Extract the [X, Y] coordinate from the center of the cell holding the provided text.  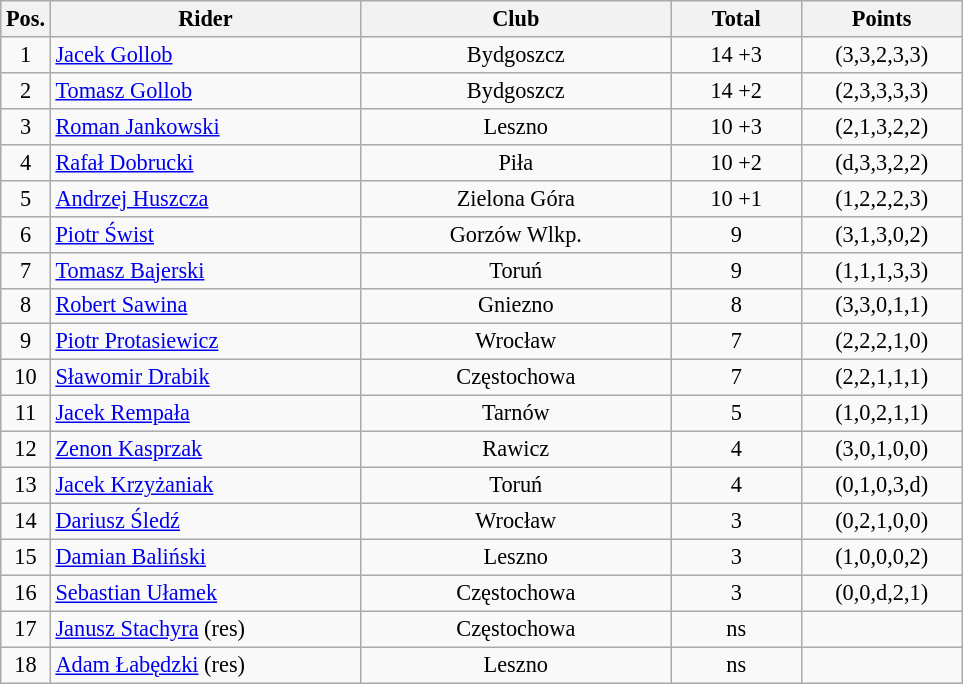
Tomasz Bajerski [205, 270]
16 [26, 593]
(1,0,0,0,2) [881, 557]
12 [26, 450]
Zielona Góra [516, 198]
(1,1,1,3,3) [881, 270]
Andrzej Huszcza [205, 198]
18 [26, 665]
(2,2,1,1,1) [881, 378]
Jacek Krzyżaniak [205, 485]
Tarnów [516, 414]
Jacek Gollob [205, 55]
(3,3,0,1,1) [881, 306]
(3,3,2,3,3) [881, 55]
Robert Sawina [205, 306]
Janusz Stachyra (res) [205, 629]
10 +1 [736, 198]
Gorzów Wlkp. [516, 234]
Jacek Rempała [205, 414]
Rawicz [516, 450]
(1,0,2,1,1) [881, 414]
(2,2,2,1,0) [881, 342]
1 [26, 55]
(0,0,d,2,1) [881, 593]
Club [516, 19]
10 +2 [736, 162]
Zenon Kasprzak [205, 450]
(3,1,3,0,2) [881, 234]
14 +3 [736, 55]
(1,2,2,2,3) [881, 198]
17 [26, 629]
Sebastian Ułamek [205, 593]
Total [736, 19]
Pos. [26, 19]
14 +2 [736, 90]
(3,0,1,0,0) [881, 450]
11 [26, 414]
Tomasz Gollob [205, 90]
Points [881, 19]
Piotr Protasiewicz [205, 342]
10 +3 [736, 126]
(2,3,3,3,3) [881, 90]
(2,1,3,2,2) [881, 126]
Damian Baliński [205, 557]
(0,1,0,3,d) [881, 485]
Sławomir Drabik [205, 378]
Piła [516, 162]
Gniezno [516, 306]
Rider [205, 19]
Roman Jankowski [205, 126]
(d,3,3,2,2) [881, 162]
2 [26, 90]
15 [26, 557]
14 [26, 521]
Rafał Dobrucki [205, 162]
Adam Łabędzki (res) [205, 665]
Dariusz Śledź [205, 521]
6 [26, 234]
10 [26, 378]
13 [26, 485]
Piotr Świst [205, 234]
(0,2,1,0,0) [881, 521]
